Return (x, y) of the center of cell containing provided text 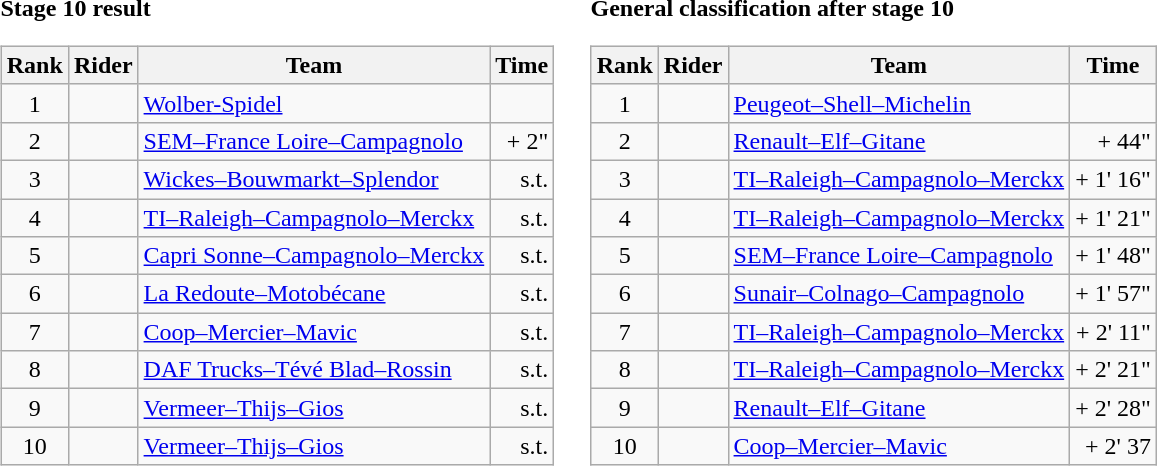
+ 2' 28" (1114, 408)
Wolber-Spidel (314, 103)
+ 2" (522, 141)
DAF Trucks–Tévé Blad–Rossin (314, 370)
+ 44" (1114, 141)
+ 1' 16" (1114, 179)
Sunair–Colnago–Campagnolo (899, 294)
+ 1' 48" (1114, 256)
Peugeot–Shell–Michelin (899, 103)
+ 2' 11" (1114, 332)
+ 1' 57" (1114, 294)
La Redoute–Motobécane (314, 294)
+ 2' 37 (1114, 446)
Capri Sonne–Campagnolo–Merckx (314, 256)
+ 1' 21" (1114, 217)
+ 2' 21" (1114, 370)
Wickes–Bouwmarkt–Splendor (314, 179)
